Output the (X, Y) coordinate of the center of the cell containing the given text.  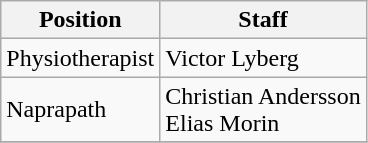
Victor Lyberg (263, 58)
Physiotherapist (80, 58)
Position (80, 20)
Staff (263, 20)
Christian Andersson Elias Morin (263, 110)
Naprapath (80, 110)
